Provide the (X, Y) coordinate of the cell's center where the given text is located.  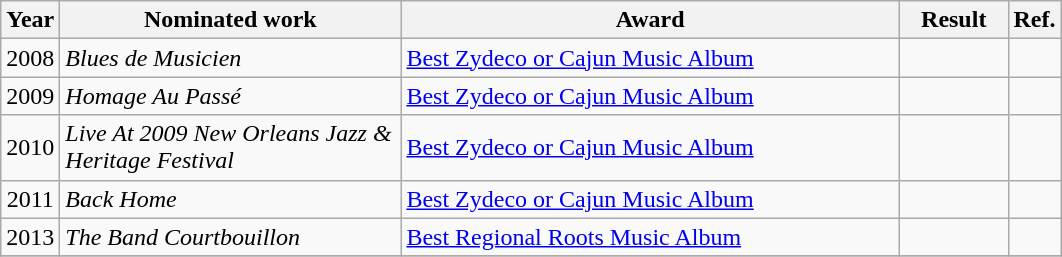
Nominated work (230, 20)
Year (30, 20)
The Band Courtbouillon (230, 237)
Best Regional Roots Music Album (650, 237)
Homage Au Passé (230, 96)
2008 (30, 58)
Live At 2009 New Orleans Jazz & Heritage Festival (230, 148)
2011 (30, 199)
Ref. (1034, 20)
2009 (30, 96)
Result (954, 20)
Award (650, 20)
Blues de Musicien (230, 58)
2010 (30, 148)
2013 (30, 237)
Back Home (230, 199)
